From the cell containing the given text, extract its center point as [x, y] coordinate. 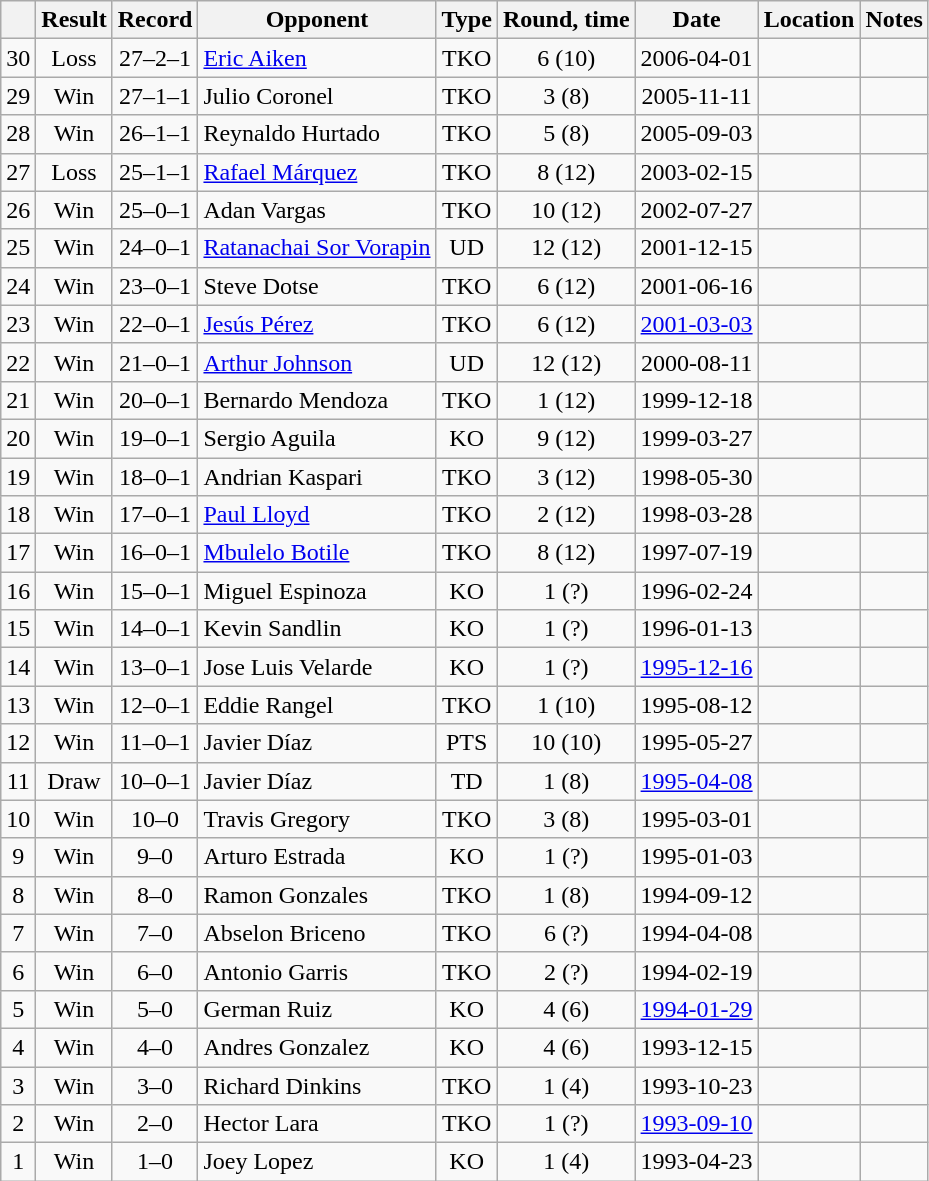
12–0–1 [155, 705]
18–0–1 [155, 477]
Result [74, 20]
12 [18, 743]
1997-07-19 [696, 553]
1996-02-24 [696, 591]
20 [18, 438]
2002-07-27 [696, 210]
22 [18, 362]
Travis Gregory [317, 819]
Rafael Márquez [317, 172]
3–0 [155, 1085]
27–2–1 [155, 58]
1995-04-08 [696, 781]
18 [18, 515]
2006-04-01 [696, 58]
8 [18, 895]
Richard Dinkins [317, 1085]
10 (12) [566, 210]
2000-08-11 [696, 362]
9 [18, 857]
13 [18, 705]
7–0 [155, 933]
10 [18, 819]
1994-01-29 [696, 1009]
1995-05-27 [696, 743]
4–0 [155, 1047]
1998-03-28 [696, 515]
Eddie Rangel [317, 705]
11–0–1 [155, 743]
Bernardo Mendoza [317, 400]
13–0–1 [155, 667]
Arturo Estrada [317, 857]
26 [18, 210]
Andres Gonzalez [317, 1047]
1993-09-10 [696, 1124]
Record [155, 20]
23–0–1 [155, 286]
Sergio Aguila [317, 438]
11 [18, 781]
2001-06-16 [696, 286]
1994-09-12 [696, 895]
21–0–1 [155, 362]
25 [18, 248]
Jesús Pérez [317, 324]
6 [18, 971]
Type [466, 20]
3 [18, 1085]
2 [18, 1124]
15–0–1 [155, 591]
9 (12) [566, 438]
Hector Lara [317, 1124]
16 [18, 591]
1995-12-16 [696, 667]
2001-03-03 [696, 324]
15 [18, 629]
Paul Lloyd [317, 515]
1995-01-03 [696, 857]
PTS [466, 743]
2003-02-15 [696, 172]
21 [18, 400]
Joey Lopez [317, 1162]
20–0–1 [155, 400]
Jose Luis Velarde [317, 667]
Round, time [566, 20]
30 [18, 58]
4 [18, 1047]
24–0–1 [155, 248]
10–0 [155, 819]
8–0 [155, 895]
2 (12) [566, 515]
Arthur Johnson [317, 362]
1995-08-12 [696, 705]
5 [18, 1009]
7 [18, 933]
2 (?) [566, 971]
2001-12-15 [696, 248]
Miguel Espinoza [317, 591]
1996-01-13 [696, 629]
1999-03-27 [696, 438]
10 (10) [566, 743]
9–0 [155, 857]
1–0 [155, 1162]
5–0 [155, 1009]
19–0–1 [155, 438]
22–0–1 [155, 324]
Location [809, 20]
Eric Aiken [317, 58]
German Ruiz [317, 1009]
2005-11-11 [696, 96]
6 (10) [566, 58]
Date [696, 20]
Opponent [317, 20]
25–1–1 [155, 172]
Steve Dotse [317, 286]
27–1–1 [155, 96]
17 [18, 553]
1995-03-01 [696, 819]
Antonio Garris [317, 971]
Ratanachai Sor Vorapin [317, 248]
1993-04-23 [696, 1162]
17–0–1 [155, 515]
1994-04-08 [696, 933]
1993-10-23 [696, 1085]
1 [18, 1162]
1993-12-15 [696, 1047]
16–0–1 [155, 553]
2–0 [155, 1124]
1998-05-30 [696, 477]
23 [18, 324]
1 (10) [566, 705]
14–0–1 [155, 629]
28 [18, 134]
Julio Coronel [317, 96]
19 [18, 477]
Andrian Kaspari [317, 477]
1999-12-18 [696, 400]
Draw [74, 781]
Abselon Briceno [317, 933]
25–0–1 [155, 210]
1 (12) [566, 400]
2005-09-03 [696, 134]
Mbulelo Botile [317, 553]
27 [18, 172]
26–1–1 [155, 134]
Notes [894, 20]
Reynaldo Hurtado [317, 134]
Kevin Sandlin [317, 629]
6 (?) [566, 933]
29 [18, 96]
24 [18, 286]
6–0 [155, 971]
14 [18, 667]
Ramon Gonzales [317, 895]
Adan Vargas [317, 210]
1994-02-19 [696, 971]
3 (12) [566, 477]
TD [466, 781]
10–0–1 [155, 781]
5 (8) [566, 134]
